Scan for the cell matching the given text and deliver its [X, Y] coordinate at center. 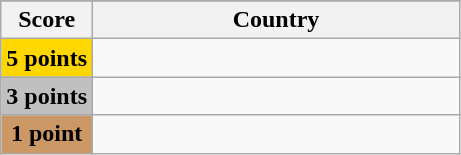
5 points [47, 58]
3 points [47, 96]
Country [276, 20]
1 point [47, 134]
Score [47, 20]
